Locate the cell with the specified text and output its (X, Y) center coordinate. 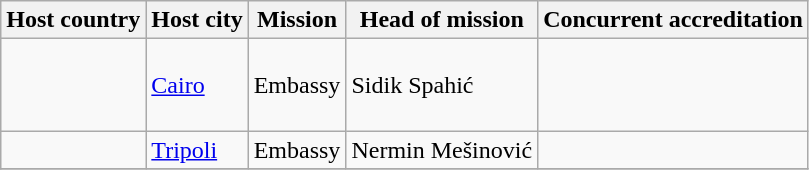
Host country (74, 20)
Head of mission (442, 20)
Concurrent accreditation (674, 20)
Sidik Spahić (442, 85)
Cairo (197, 85)
Mission (297, 20)
Tripoli (197, 150)
Nermin Mešinović (442, 150)
Host city (197, 20)
